Search for the cell housing the specified text and yield its [X, Y] center coordinate. 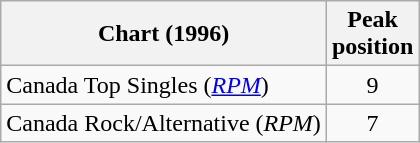
Chart (1996) [164, 34]
7 [372, 123]
9 [372, 85]
Canada Top Singles (RPM) [164, 85]
Peakposition [372, 34]
Canada Rock/Alternative (RPM) [164, 123]
